Output the (X, Y) coordinate of the center of the cell containing the given text.  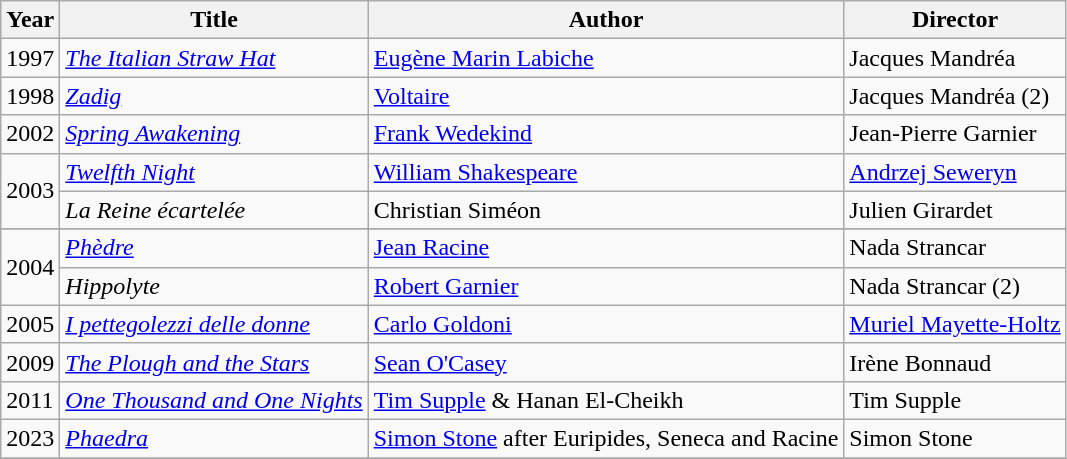
Jacques Mandréa (955, 58)
Author (606, 20)
2023 (30, 438)
Tim Supple & Hanan El-Cheikh (606, 400)
Phèdre (214, 248)
Phaedra (214, 438)
Tim Supple (955, 400)
Simon Stone (955, 438)
Jacques Mandréa (2) (955, 96)
Frank Wedekind (606, 134)
Nada Strancar (955, 248)
Irène Bonnaud (955, 362)
Hippolyte (214, 286)
Carlo Goldoni (606, 324)
1998 (30, 96)
The Italian Straw Hat (214, 58)
Christian Siméon (606, 210)
Julien Girardet (955, 210)
Spring Awakening (214, 134)
Twelfth Night (214, 172)
2005 (30, 324)
2009 (30, 362)
Andrzej Seweryn (955, 172)
Jean Racine (606, 248)
Director (955, 20)
La Reine écartelée (214, 210)
1997 (30, 58)
Muriel Mayette-Holtz (955, 324)
Title (214, 20)
2003 (30, 191)
2011 (30, 400)
Voltaire (606, 96)
Eugène Marin Labiche (606, 58)
Nada Strancar (2) (955, 286)
William Shakespeare (606, 172)
One Thousand and One Nights (214, 400)
Robert Garnier (606, 286)
I pettegolezzi delle donne (214, 324)
Simon Stone after Euripides, Seneca and Racine (606, 438)
The Plough and the Stars (214, 362)
2002 (30, 134)
Sean O'Casey (606, 362)
Year (30, 20)
2004 (30, 267)
Jean-Pierre Garnier (955, 134)
Zadig (214, 96)
